Output the (X, Y) coordinate of the center of the cell containing the given text.  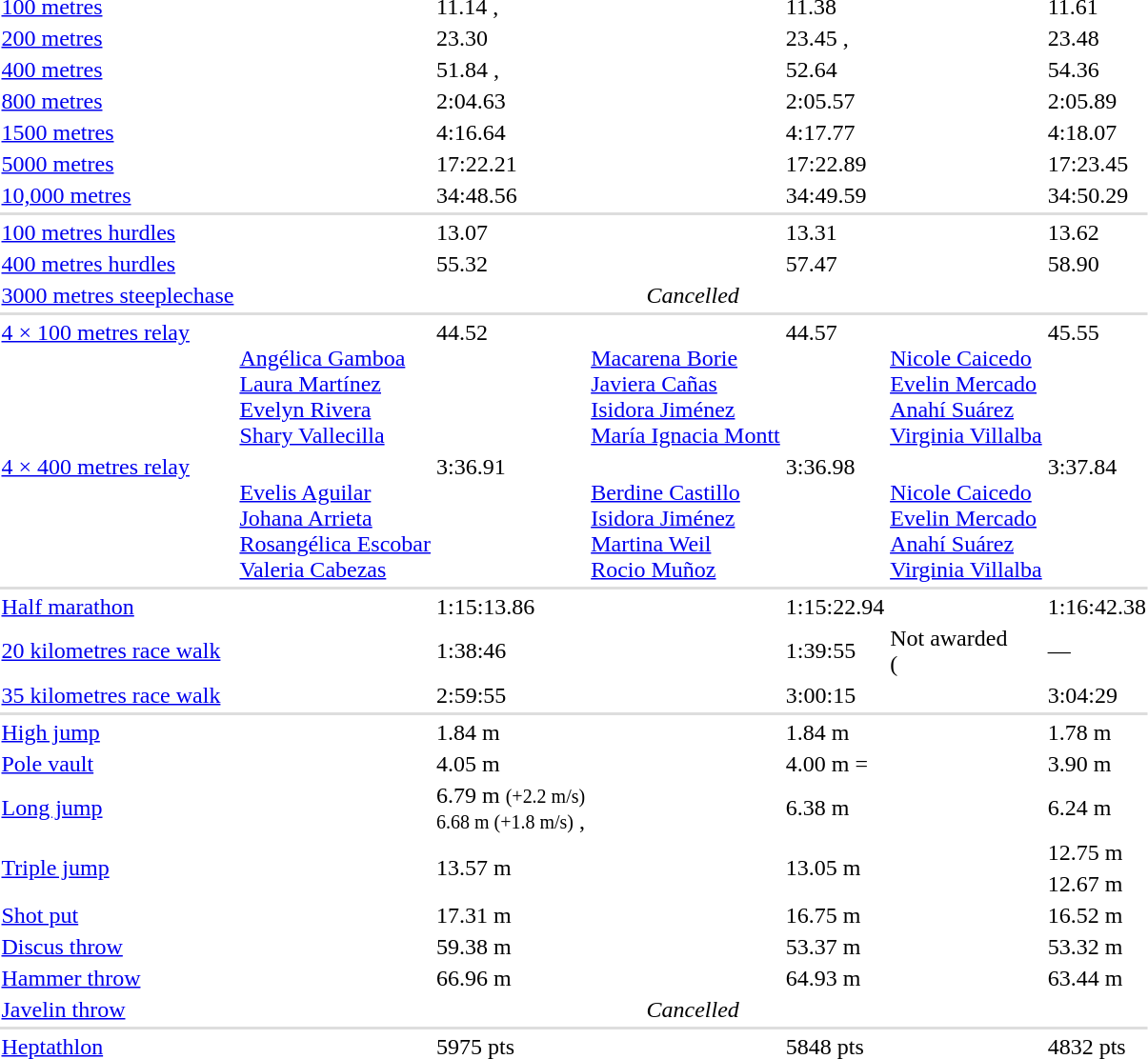
3:36.91 (511, 518)
1:16:42.38 (1097, 607)
3.90 m (1097, 764)
1:39:55 (835, 651)
2:04.63 (511, 101)
6.24 m (1097, 808)
58.90 (1097, 264)
17.31 m (511, 915)
17:22.89 (835, 164)
Long jump (118, 808)
4 × 400 metres relay (118, 518)
34:49.59 (835, 195)
55.32 (511, 264)
4.05 m (511, 764)
3:36.98 (835, 518)
12.75 m (1097, 852)
10,000 metres (118, 195)
34:48.56 (511, 195)
44.57 (835, 384)
3000 metres steeplechase (118, 295)
1:15:13.86 (511, 607)
13.31 (835, 232)
23.45 , (835, 38)
Shot put (118, 915)
23.48 (1097, 38)
16.75 m (835, 915)
12.67 m (1097, 884)
Berdine CastilloIsidora JiménezMartina WeilRocio Muñoz (686, 518)
3:00:15 (835, 695)
2:05.89 (1097, 101)
Discus throw (118, 947)
1:15:22.94 (835, 607)
6.79 m (+2.2 m/s)6.68 m (+1.8 m/s) , (511, 808)
4:17.77 (835, 132)
800 metres (118, 101)
Half marathon (118, 607)
4.00 m = (835, 764)
52.64 (835, 70)
High jump (118, 732)
54.36 (1097, 70)
13.57 m (511, 869)
Triple jump (118, 869)
Hammer throw (118, 978)
6.38 m (835, 808)
Macarena BorieJaviera CañasIsidora JiménezMaría Ignacia Montt (686, 384)
35 kilometres race walk (118, 695)
2:59:55 (511, 695)
400 metres hurdles (118, 264)
17:23.45 (1097, 164)
4:16.64 (511, 132)
16.52 m (1097, 915)
Not awarded( (966, 651)
4:18.07 (1097, 132)
13.05 m (835, 869)
59.38 m (511, 947)
400 metres (118, 70)
Evelis AguilarJohana ArrietaRosangélica EscobarValeria Cabezas (335, 518)
1500 metres (118, 132)
200 metres (118, 38)
1:38:46 (511, 651)
Javelin throw (118, 1009)
4 × 100 metres relay (118, 384)
5000 metres (118, 164)
1.78 m (1097, 732)
44.52 (511, 384)
20 kilometres race walk (118, 651)
64.93 m (835, 978)
57.47 (835, 264)
23.30 (511, 38)
34:50.29 (1097, 195)
63.44 m (1097, 978)
3:04:29 (1097, 695)
45.55 (1097, 384)
53.32 m (1097, 947)
13.07 (511, 232)
100 metres hurdles (118, 232)
13.62 (1097, 232)
66.96 m (511, 978)
3:37.84 (1097, 518)
Angélica GamboaLaura MartínezEvelyn RiveraShary Vallecilla (335, 384)
2:05.57 (835, 101)
53.37 m (835, 947)
17:22.21 (511, 164)
51.84 , (511, 70)
— (1097, 651)
Pole vault (118, 764)
